Provide the (x, y) coordinate of the cell's center where the given text is located.  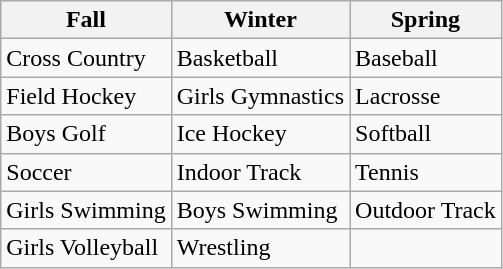
Cross Country (86, 58)
Soccer (86, 172)
Baseball (426, 58)
Boys Swimming (260, 210)
Lacrosse (426, 96)
Girls Gymnastics (260, 96)
Ice Hockey (260, 134)
Girls Swimming (86, 210)
Field Hockey (86, 96)
Basketball (260, 58)
Tennis (426, 172)
Winter (260, 20)
Girls Volleyball (86, 248)
Spring (426, 20)
Fall (86, 20)
Outdoor Track (426, 210)
Indoor Track (260, 172)
Wrestling (260, 248)
Softball (426, 134)
Boys Golf (86, 134)
